Detect which cell encompasses the target text, then output its [X, Y] center coordinate. 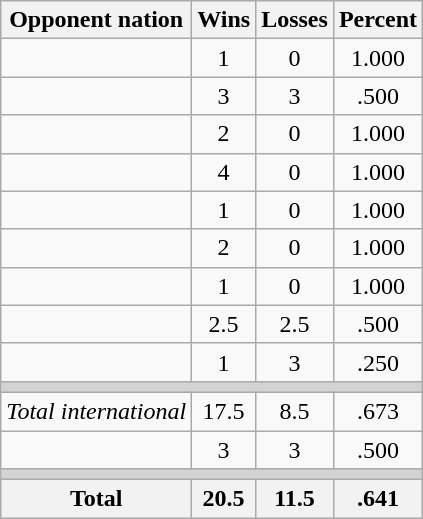
.250 [378, 362]
17.5 [224, 411]
4 [224, 172]
11.5 [295, 499]
Total international [96, 411]
8.5 [295, 411]
Percent [378, 20]
Opponent nation [96, 20]
Wins [224, 20]
20.5 [224, 499]
Total [96, 499]
.641 [378, 499]
.673 [378, 411]
Losses [295, 20]
